Detect which cell encompasses the target text, then output its (X, Y) center coordinate. 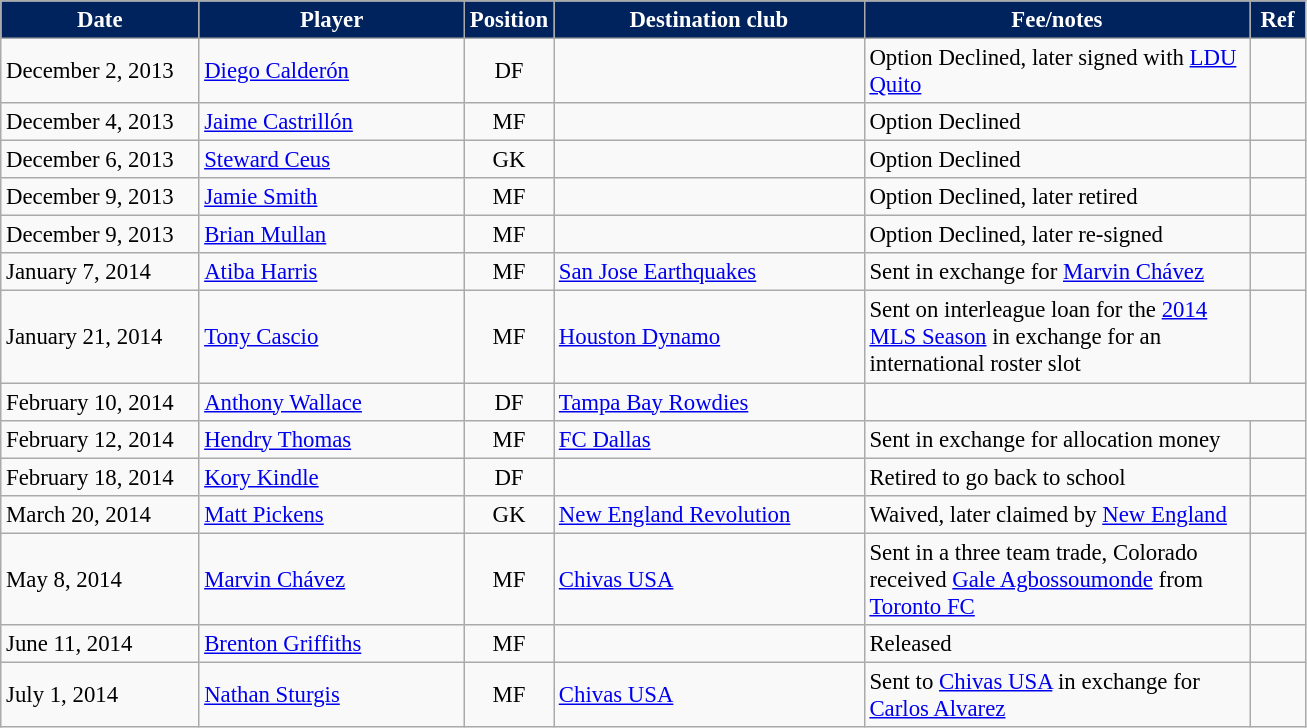
Sent on interleague loan for the 2014 MLS Season in exchange for an international roster slot (1057, 337)
Sent to Chivas USA in exchange for Carlos Alvarez (1057, 694)
Diego Calderón (332, 72)
San Jose Earthquakes (710, 273)
Atiba Harris (332, 273)
Date (100, 20)
Sent in exchange for Marvin Chávez (1057, 273)
FC Dallas (710, 439)
July 1, 2014 (100, 694)
Kory Kindle (332, 477)
December 2, 2013 (100, 72)
Marvin Chávez (332, 579)
Fee/notes (1057, 20)
Ref (1278, 20)
Waived, later claimed by New England (1057, 514)
Sent in exchange for allocation money (1057, 439)
December 4, 2013 (100, 122)
December 6, 2013 (100, 160)
Option Declined, later re-signed (1057, 235)
February 12, 2014 (100, 439)
January 21, 2014 (100, 337)
Steward Ceus (332, 160)
Tony Cascio (332, 337)
Option Declined, later retired (1057, 197)
Tampa Bay Rowdies (710, 402)
Nathan Sturgis (332, 694)
Sent in a three team trade, Colorado received Gale Agbossoumonde from Toronto FC (1057, 579)
Jaime Castrillón (332, 122)
Brenton Griffiths (332, 644)
February 18, 2014 (100, 477)
January 7, 2014 (100, 273)
Brian Mullan (332, 235)
June 11, 2014 (100, 644)
Option Declined, later signed with LDU Quito (1057, 72)
May 8, 2014 (100, 579)
February 10, 2014 (100, 402)
Destination club (710, 20)
Player (332, 20)
Position (508, 20)
New England Revolution (710, 514)
Retired to go back to school (1057, 477)
Released (1057, 644)
Houston Dynamo (710, 337)
Anthony Wallace (332, 402)
Jamie Smith (332, 197)
Matt Pickens (332, 514)
Hendry Thomas (332, 439)
March 20, 2014 (100, 514)
